Scan for the cell matching the given text and deliver its (x, y) coordinate at center. 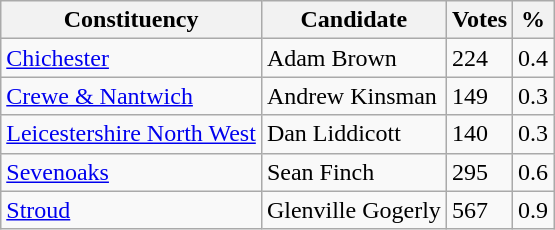
% (534, 20)
295 (479, 172)
0.9 (534, 210)
Constituency (132, 20)
Candidate (354, 20)
Dan Liddicott (354, 134)
149 (479, 96)
0.6 (534, 172)
Chichester (132, 58)
224 (479, 58)
Crewe & Nantwich (132, 96)
Stroud (132, 210)
Glenville Gogerly (354, 210)
Votes (479, 20)
Sevenoaks (132, 172)
Leicestershire North West (132, 134)
Sean Finch (354, 172)
0.4 (534, 58)
567 (479, 210)
Adam Brown (354, 58)
140 (479, 134)
Andrew Kinsman (354, 96)
